Detect which cell encompasses the target text, then output its (x, y) center coordinate. 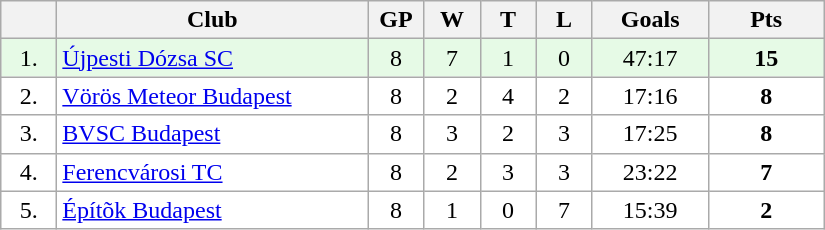
Pts (766, 20)
L (564, 20)
1. (29, 58)
Építõk Budapest (212, 210)
4 (508, 96)
47:17 (650, 58)
T (508, 20)
4. (29, 172)
17:16 (650, 96)
W (452, 20)
BVSC Budapest (212, 134)
GP (396, 20)
Goals (650, 20)
Újpesti Dózsa SC (212, 58)
5. (29, 210)
23:22 (650, 172)
Vörös Meteor Budapest (212, 96)
2. (29, 96)
Ferencvárosi TC (212, 172)
3. (29, 134)
Club (212, 20)
15 (766, 58)
17:25 (650, 134)
15:39 (650, 210)
